Scan for the cell matching the given text and deliver its [X, Y] coordinate at center. 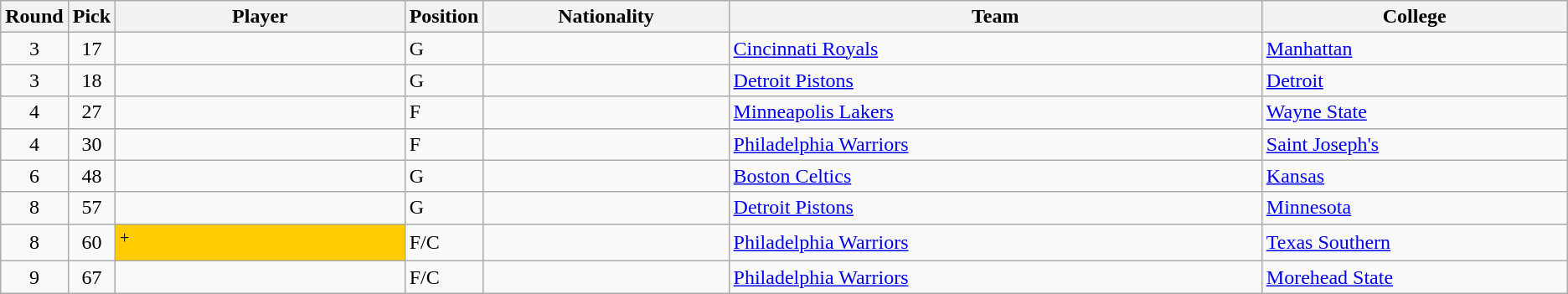
27 [91, 112]
60 [91, 243]
17 [91, 49]
6 [34, 176]
Morehead State [1414, 277]
Boston Celtics [995, 176]
Kansas [1414, 176]
+ [260, 243]
Texas Southern [1414, 243]
9 [34, 277]
Wayne State [1414, 112]
18 [91, 80]
67 [91, 277]
30 [91, 144]
Minneapolis Lakers [995, 112]
Round [34, 17]
Team [995, 17]
Detroit [1414, 80]
Player [260, 17]
College [1414, 17]
Pick [91, 17]
Saint Joseph's [1414, 144]
Nationality [606, 17]
Minnesota [1414, 208]
Manhattan [1414, 49]
Cincinnati Royals [995, 49]
Position [444, 17]
57 [91, 208]
48 [91, 176]
